For the text-containing cell, return its midpoint in (X, Y) coordinate format. 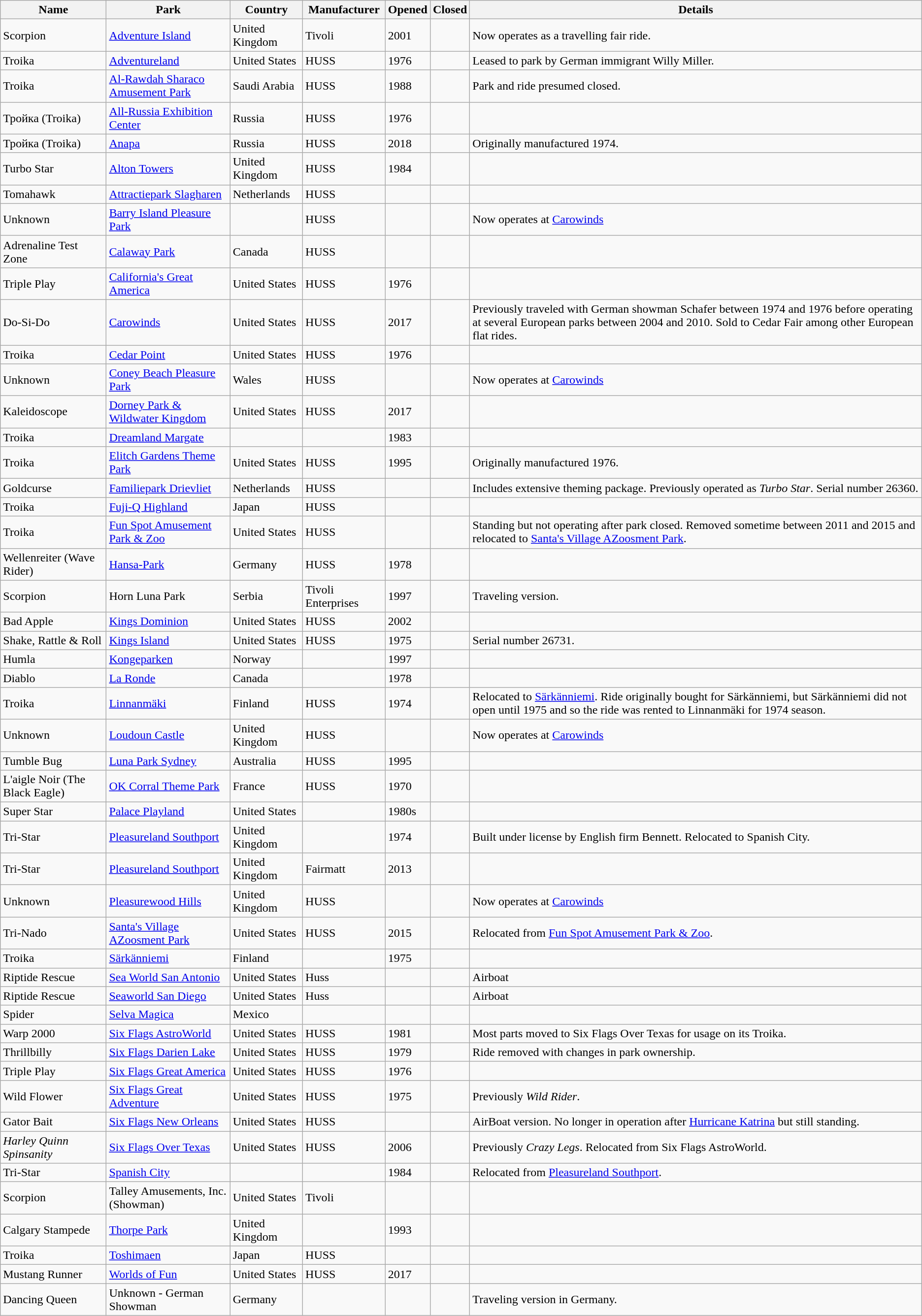
Six Flags Over Texas (168, 1147)
Park (168, 10)
Talley Amusements, Inc. (Showman) (168, 1198)
All-Russia Exhibition Center (168, 118)
Previously Wild Rider. (695, 1096)
Most parts moved to Six Flags Over Texas for usage on its Troika. (695, 1033)
Six Flags New Orleans (168, 1121)
Horn Luna Park (168, 596)
Do-Si-Do (53, 322)
Kaleidoscope (53, 412)
France (266, 786)
Traveling version in Germany. (695, 1299)
Details (695, 10)
Fuji-Q Highland (168, 507)
Thorpe Park (168, 1230)
Fun Spot Amusement Park & Zoo (168, 532)
Manufacturer (344, 10)
Dreamland Margate (168, 437)
Australia (266, 761)
Alton Towers (168, 168)
Shake, Rattle & Roll (53, 640)
Palace Playland (168, 812)
Tomahawk (53, 194)
Leased to park by German immigrant Willy Miller. (695, 61)
2002 (408, 622)
Saudi Arabia (266, 86)
2013 (408, 869)
Mexico (266, 1015)
Pleasurewood Hills (168, 901)
L'aigle Noir (The Black Eagle) (53, 786)
Kings Island (168, 640)
Six Flags Great Adventure (168, 1096)
Previously Crazy Legs. Relocated from Six Flags AstroWorld. (695, 1147)
Adrenaline Test Zone (53, 251)
Mustang Runner (53, 1274)
Coney Beach Pleasure Park (168, 380)
Al-Rawdah Sharaco Amusement Park (168, 86)
Humla (53, 659)
Opened (408, 10)
Six Flags Darien Lake (168, 1052)
Loudoun Castle (168, 735)
Adventureland (168, 61)
Fairmatt (344, 869)
Super Star (53, 812)
Santa's Village AZoosment Park (168, 933)
Relocated from Fun Spot Amusement Park & Zoo. (695, 933)
1979 (408, 1052)
Sea World San Antonio (168, 977)
Serial number 26731. (695, 640)
Traveling version. (695, 596)
Six Flags Great America (168, 1071)
Calaway Park (168, 251)
Wellenreiter (Wave Rider) (53, 564)
Warp 2000 (53, 1033)
Carowinds (168, 322)
Originally manufactured 1976. (695, 463)
Hansa-Park (168, 564)
Park and ride presumed closed. (695, 86)
Barry Island Pleasure Park (168, 220)
Attractiepark Slagharen (168, 194)
Elitch Gardens Theme Park (168, 463)
Tri-Nado (53, 933)
Harley Quinn Spinsanity (53, 1147)
Kings Dominion (168, 622)
Cedar Point (168, 354)
Standing but not operating after park closed. Removed sometime between 2011 and 2015 and relocated to Santa's Village AZoosment Park. (695, 532)
Worlds of Fun (168, 1274)
1983 (408, 437)
2006 (408, 1147)
1988 (408, 86)
Adventure Island (168, 35)
La Ronde (168, 678)
Bad Apple (53, 622)
Now operates as a travelling fair ride. (695, 35)
Familiepark Drievliet (168, 488)
Tivoli Enterprises (344, 596)
1993 (408, 1230)
AirBoat version. No longer in operation after Hurricane Katrina but still standing. (695, 1121)
Turbo Star (53, 168)
Wales (266, 380)
Country (266, 10)
Ride removed with changes in park ownership. (695, 1052)
Six Flags AstroWorld (168, 1033)
Gator Bait (53, 1121)
Goldcurse (53, 488)
Includes extensive theming package. Previously operated as Turbo Star. Serial number 26360. (695, 488)
1980s (408, 812)
Dorney Park & Wildwater Kingdom (168, 412)
2015 (408, 933)
Kongeparken (168, 659)
Spanish City (168, 1173)
Originally manufactured 1974. (695, 143)
OK Corral Theme Park (168, 786)
Linnanmäki (168, 703)
Särkänniemi (168, 958)
Diablo (53, 678)
2001 (408, 35)
1970 (408, 786)
Seaworld San Diego (168, 996)
Calgary Stampede (53, 1230)
Dancing Queen (53, 1299)
Unknown - German Showman (168, 1299)
Wild Flower (53, 1096)
Luna Park Sydney (168, 761)
Built under license by English firm Bennett. Relocated to Spanish City. (695, 837)
2018 (408, 143)
Closed (450, 10)
Anapa (168, 143)
1981 (408, 1033)
Toshimaen (168, 1255)
Thrillbilly (53, 1052)
Selva Magica (168, 1015)
California's Great America (168, 284)
Norway (266, 659)
Relocated from Pleasureland Southport. (695, 1173)
Tumble Bug (53, 761)
Serbia (266, 596)
Name (53, 10)
Spider (53, 1015)
